For the text-containing cell, return its midpoint in (x, y) coordinate format. 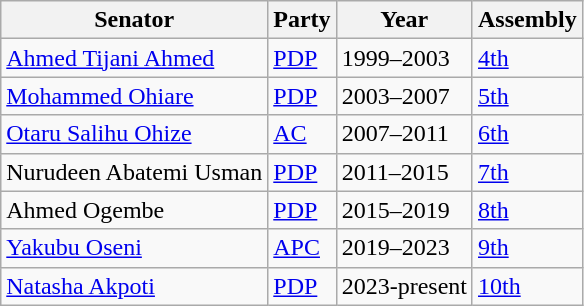
2003–2007 (404, 96)
Party (302, 20)
Year (404, 20)
Otaru Salihu Ohize (134, 134)
5th (527, 96)
Ahmed Ogembe (134, 210)
Natasha Akpoti (134, 286)
4th (527, 58)
6th (527, 134)
APC (302, 248)
1999–2003 (404, 58)
AC (302, 134)
Nurudeen Abatemi Usman (134, 172)
7th (527, 172)
Mohammed Ohiare (134, 96)
Ahmed Tijani Ahmed (134, 58)
Senator (134, 20)
8th (527, 210)
2011–2015 (404, 172)
10th (527, 286)
Yakubu Oseni (134, 248)
2007–2011 (404, 134)
Assembly (527, 20)
9th (527, 248)
2023-present (404, 286)
2019–2023 (404, 248)
2015–2019 (404, 210)
